Extract the [x, y] coordinate from the center of the cell holding the provided text.  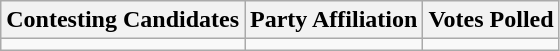
Contesting Candidates [123, 20]
Party Affiliation [334, 20]
Votes Polled [491, 20]
